Capture the cell that displays the provided text and extract its [x, y] central coordinate. 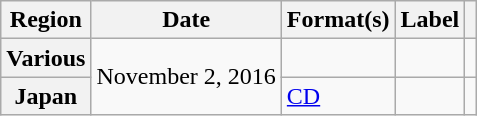
Label [430, 20]
Region [46, 20]
November 2, 2016 [186, 77]
Format(s) [338, 20]
Various [46, 58]
CD [338, 96]
Japan [46, 96]
Date [186, 20]
